Determine the [x, y] coordinate at the center of the cell enclosing the given text.  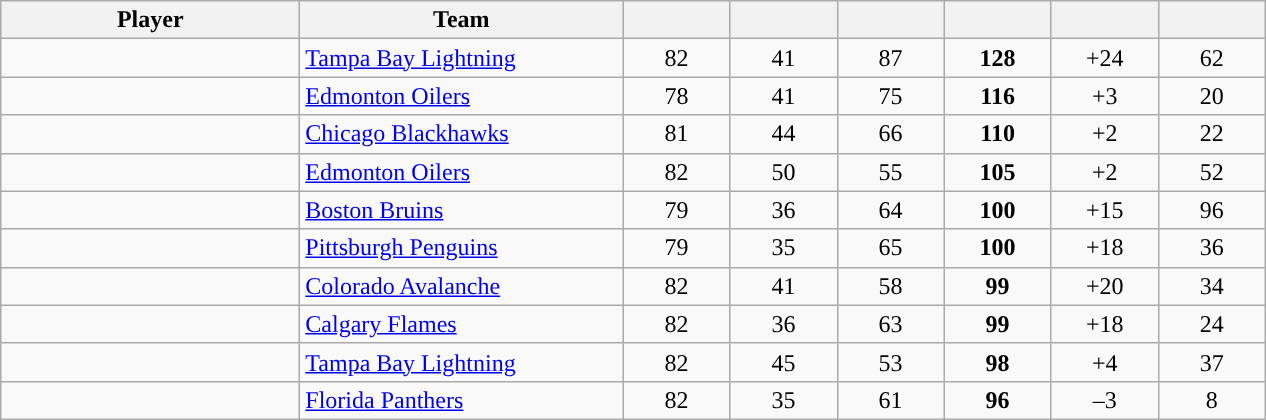
20 [1212, 96]
Player [150, 20]
75 [890, 96]
Calgary Flames [462, 324]
24 [1212, 324]
+3 [1104, 96]
98 [998, 362]
Chicago Blackhawks [462, 134]
87 [890, 58]
52 [1212, 172]
+4 [1104, 362]
Colorado Avalanche [462, 286]
53 [890, 362]
Florida Panthers [462, 400]
22 [1212, 134]
62 [1212, 58]
Team [462, 20]
50 [784, 172]
+20 [1104, 286]
66 [890, 134]
65 [890, 248]
8 [1212, 400]
61 [890, 400]
63 [890, 324]
+24 [1104, 58]
81 [676, 134]
64 [890, 210]
Boston Bruins [462, 210]
34 [1212, 286]
55 [890, 172]
37 [1212, 362]
105 [998, 172]
44 [784, 134]
128 [998, 58]
Pittsburgh Penguins [462, 248]
45 [784, 362]
+15 [1104, 210]
110 [998, 134]
78 [676, 96]
116 [998, 96]
58 [890, 286]
–3 [1104, 400]
